Return [x, y] of the center of cell containing provided text 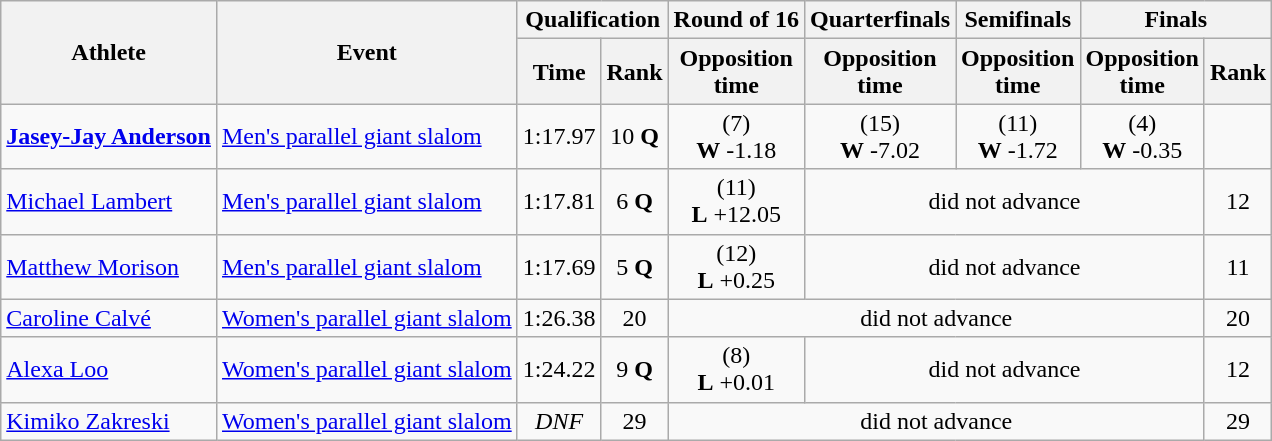
Time [559, 72]
1:17.81 [559, 202]
Alexa Loo [109, 370]
DNF [559, 421]
Kimiko Zakreski [109, 421]
Qualification [592, 20]
Quarterfinals [880, 20]
(15)W -7.02 [880, 136]
11 [1238, 266]
Finals [1176, 20]
Round of 16 [736, 20]
Event [366, 52]
Athlete [109, 52]
10 Q [634, 136]
(12)L +0.25 [736, 266]
9 Q [634, 370]
Jasey-Jay Anderson [109, 136]
1:17.97 [559, 136]
Caroline Calvé [109, 318]
(11)W -1.72 [1018, 136]
1:24.22 [559, 370]
1:17.69 [559, 266]
(11)L +12.05 [736, 202]
(4)W -0.35 [1142, 136]
Matthew Morison [109, 266]
(7)W -1.18 [736, 136]
Semifinals [1018, 20]
6 Q [634, 202]
Michael Lambert [109, 202]
(8)L +0.01 [736, 370]
1:26.38 [559, 318]
5 Q [634, 266]
